For the text-containing cell, return its midpoint in [X, Y] coordinate format. 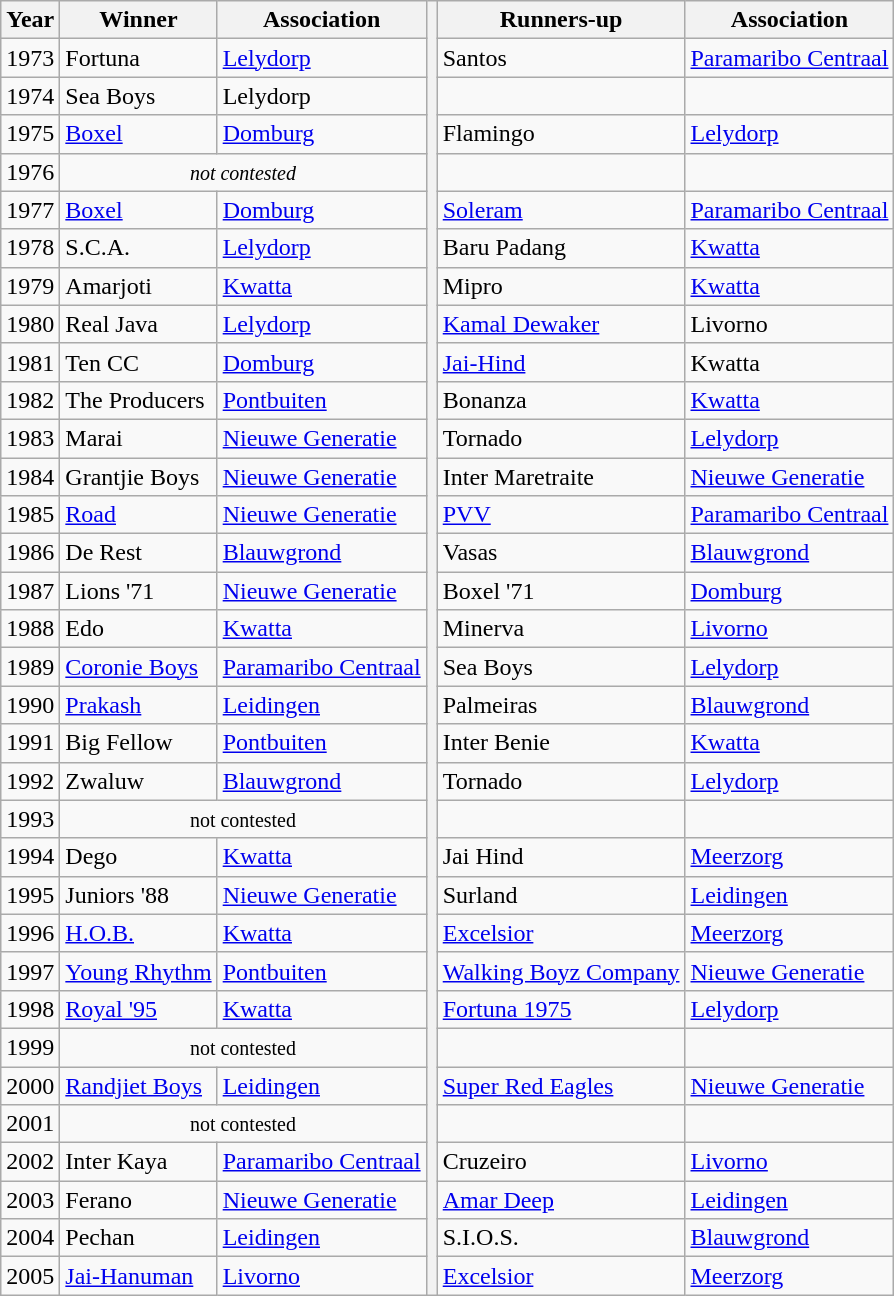
Winner [138, 20]
Big Fellow [138, 743]
Juniors '88 [138, 895]
1996 [30, 933]
Baru Padang [561, 248]
PVV [561, 515]
Pechan [138, 1238]
Bonanza [561, 400]
1999 [30, 1047]
1987 [30, 591]
Randjiet Boys [138, 1085]
Zwaluw [138, 781]
1979 [30, 286]
1992 [30, 781]
1984 [30, 477]
Ten CC [138, 362]
S.C.A. [138, 248]
Grantjie Boys [138, 477]
1989 [30, 667]
Palmeiras [561, 705]
1981 [30, 362]
Year [30, 20]
De Rest [138, 553]
Inter Kaya [138, 1162]
Inter Maretraite [561, 477]
Ferano [138, 1200]
Fortuna 1975 [561, 1009]
1983 [30, 438]
Marai [138, 438]
2005 [30, 1276]
1995 [30, 895]
1998 [30, 1009]
Prakash [138, 705]
Mipro [561, 286]
Runners-up [561, 20]
2002 [30, 1162]
Kamal Dewaker [561, 324]
Inter Benie [561, 743]
1993 [30, 819]
S.I.O.S. [561, 1238]
Jai-Hind [561, 362]
H.O.B. [138, 933]
Amarjoti [138, 286]
Walking Boyz Company [561, 971]
The Producers [138, 400]
1980 [30, 324]
1978 [30, 248]
Coronie Boys [138, 667]
2003 [30, 1200]
2001 [30, 1124]
Boxel '71 [561, 591]
Super Red Eagles [561, 1085]
Lions '71 [138, 591]
1974 [30, 96]
Young Rhythm [138, 971]
1977 [30, 210]
Soleram [561, 210]
Royal '95 [138, 1009]
1991 [30, 743]
Fortuna [138, 58]
1975 [30, 134]
Vasas [561, 553]
Jai-Hanuman [138, 1276]
Santos [561, 58]
1986 [30, 553]
Dego [138, 857]
1976 [30, 172]
1994 [30, 857]
1985 [30, 515]
Jai Hind [561, 857]
Edo [138, 629]
1997 [30, 971]
1982 [30, 400]
1988 [30, 629]
1973 [30, 58]
Minerva [561, 629]
1990 [30, 705]
Surland [561, 895]
2000 [30, 1085]
2004 [30, 1238]
Amar Deep [561, 1200]
Cruzeiro [561, 1162]
Real Java [138, 324]
Flamingo [561, 134]
Road [138, 515]
